Determine the [x, y] coordinate at the center of the cell enclosing the given text.  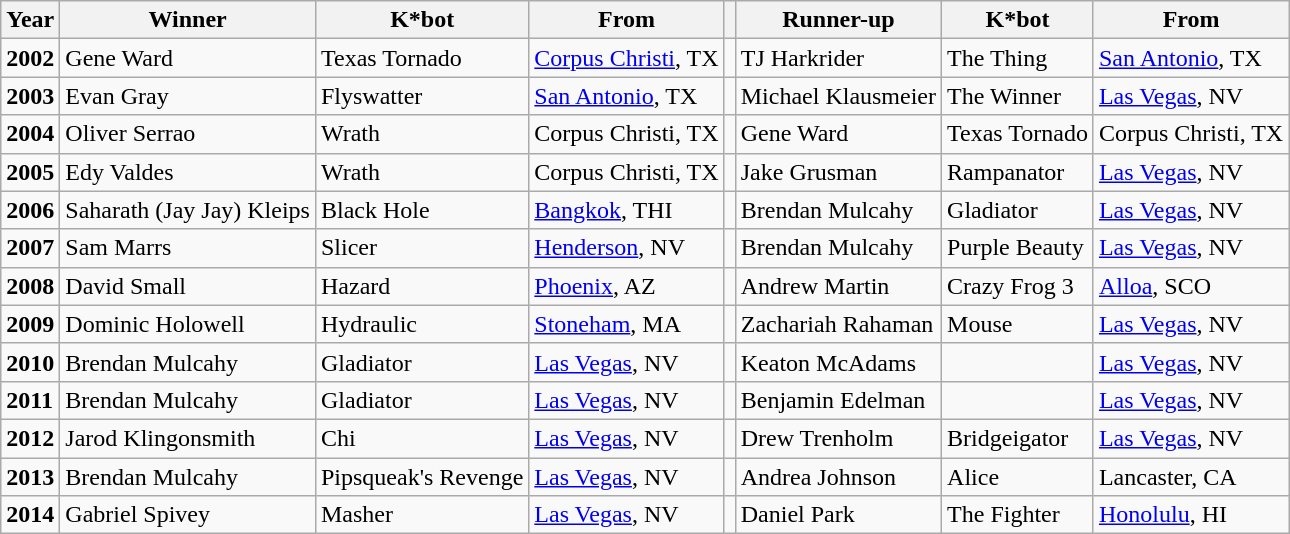
2007 [30, 248]
Runner-up [838, 20]
Flyswatter [422, 96]
2010 [30, 362]
Mouse [1018, 324]
Keaton McAdams [838, 362]
Crazy Frog 3 [1018, 286]
Pipsqueak's Revenge [422, 477]
Hydraulic [422, 324]
Benjamin Edelman [838, 400]
Bridgeigator [1018, 438]
2009 [30, 324]
Bangkok, THI [626, 210]
David Small [188, 286]
Black Hole [422, 210]
Lancaster, CA [1190, 477]
The Thing [1018, 58]
Andrea Johnson [838, 477]
2013 [30, 477]
Jarod Klingonsmith [188, 438]
Henderson, NV [626, 248]
Edy Valdes [188, 172]
Drew Trenholm [838, 438]
2006 [30, 210]
The Fighter [1018, 515]
Zachariah Rahaman [838, 324]
Sam Marrs [188, 248]
Gabriel Spivey [188, 515]
Evan Gray [188, 96]
Stoneham, MA [626, 324]
2002 [30, 58]
Alice [1018, 477]
Michael Klausmeier [838, 96]
2008 [30, 286]
Chi [422, 438]
2005 [30, 172]
Hazard [422, 286]
TJ Harkrider [838, 58]
Year [30, 20]
Jake Grusman [838, 172]
Winner [188, 20]
2012 [30, 438]
Oliver Serrao [188, 134]
2004 [30, 134]
Purple Beauty [1018, 248]
2014 [30, 515]
Honolulu, HI [1190, 515]
Dominic Holowell [188, 324]
2011 [30, 400]
Slicer [422, 248]
2003 [30, 96]
Saharath (Jay Jay) Kleips [188, 210]
Andrew Martin [838, 286]
Rampanator [1018, 172]
Daniel Park [838, 515]
The Winner [1018, 96]
Alloa, SCO [1190, 286]
Phoenix, AZ [626, 286]
Masher [422, 515]
